Return the [X, Y] coordinate for the center point of the cell that contains the specified text.  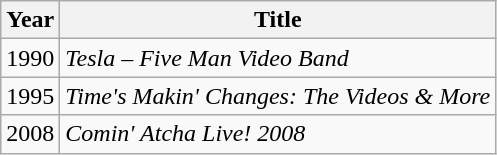
2008 [30, 134]
Time's Makin' Changes: The Videos & More [278, 96]
1995 [30, 96]
1990 [30, 58]
Year [30, 20]
Title [278, 20]
Comin' Atcha Live! 2008 [278, 134]
Tesla – Five Man Video Band [278, 58]
